Return (x, y) of the center of cell containing provided text 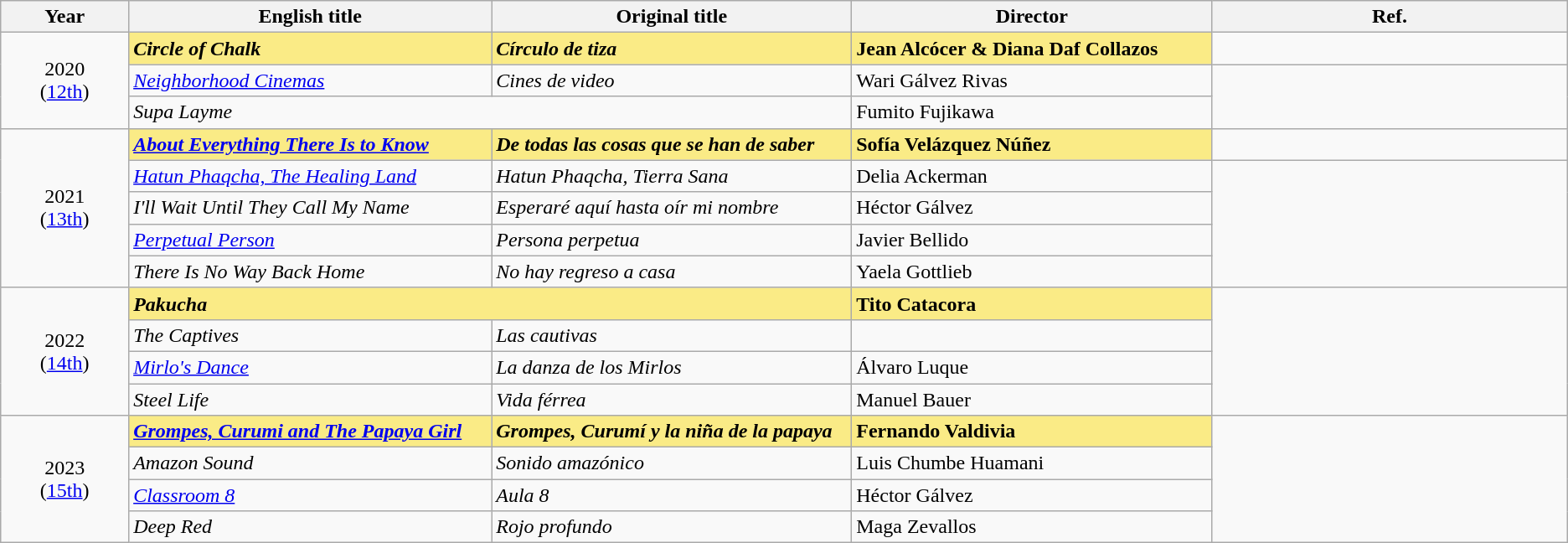
Persona perpetua (672, 240)
Grompes, Curumí y la niña de la papaya (672, 432)
There Is No Way Back Home (310, 271)
Delia Ackerman (1032, 176)
Fernando Valdivia (1032, 432)
La danza de los Mirlos (672, 367)
Cines de video (672, 80)
Circle of Chalk (310, 49)
Wari Gálvez Rivas (1032, 80)
Perpetual Person (310, 240)
Pakucha (491, 303)
Supa Layme (491, 112)
Manuel Bauer (1032, 400)
Classroom 8 (310, 495)
Steel Life (310, 400)
Vida férrea (672, 400)
Luis Chumbe Huamani (1032, 463)
2022(14th) (65, 351)
Hatun Phaqcha, The Healing Land (310, 176)
Neighborhood Cinemas (310, 80)
2020(12th) (65, 80)
Ref. (1390, 17)
Aula 8 (672, 495)
Las cautivas (672, 335)
Tito Catacora (1032, 303)
Deep Red (310, 527)
Hatun Phaqcha, Tierra Sana (672, 176)
Maga Zevallos (1032, 527)
2023(15th) (65, 479)
2021(13th) (65, 208)
Amazon Sound (310, 463)
Yaela Gottlieb (1032, 271)
No hay regreso a casa (672, 271)
Jean Alcócer & Diana Daf Collazos (1032, 49)
Sofía Velázquez Núñez (1032, 144)
Javier Bellido (1032, 240)
English title (310, 17)
Círculo de tiza (672, 49)
Original title (672, 17)
Rojo profundo (672, 527)
Fumito Fujikawa (1032, 112)
About Everything There Is to Know (310, 144)
Sonido amazónico (672, 463)
Esperaré aquí hasta oír mi nombre (672, 208)
Year (65, 17)
The Captives (310, 335)
Mirlo's Dance (310, 367)
De todas las cosas que se han de saber (672, 144)
Álvaro Luque (1032, 367)
I'll Wait Until They Call My Name (310, 208)
Director (1032, 17)
Grompes, Curumi and The Papaya Girl (310, 432)
